Output the [X, Y] coordinate of the center of the cell containing the given text.  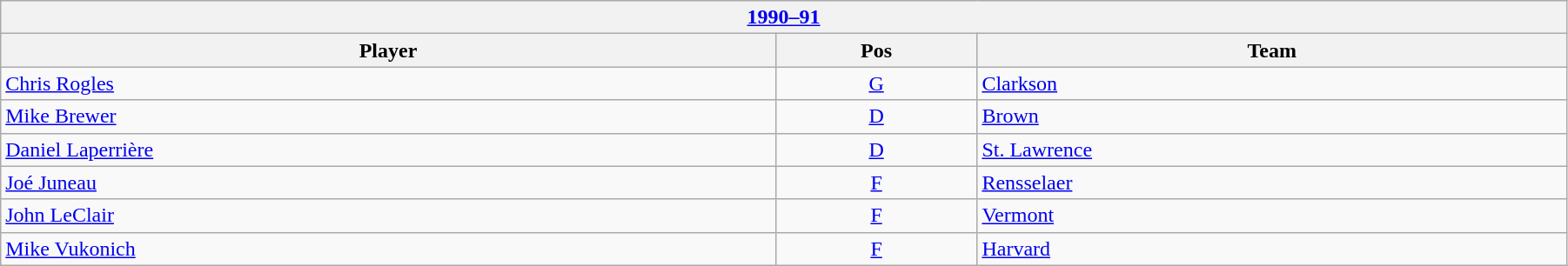
Brown [1272, 116]
St. Lawrence [1272, 150]
Player [388, 50]
Mike Brewer [388, 116]
Pos [876, 50]
Chris Rogles [388, 83]
1990–91 [784, 17]
G [876, 83]
Mike Vukonich [388, 249]
Joé Juneau [388, 183]
Harvard [1272, 249]
Clarkson [1272, 83]
Team [1272, 50]
Daniel Laperrière [388, 150]
John LeClair [388, 216]
Rensselaer [1272, 183]
Vermont [1272, 216]
